Output the [x, y] coordinate of the center of the cell containing the given text.  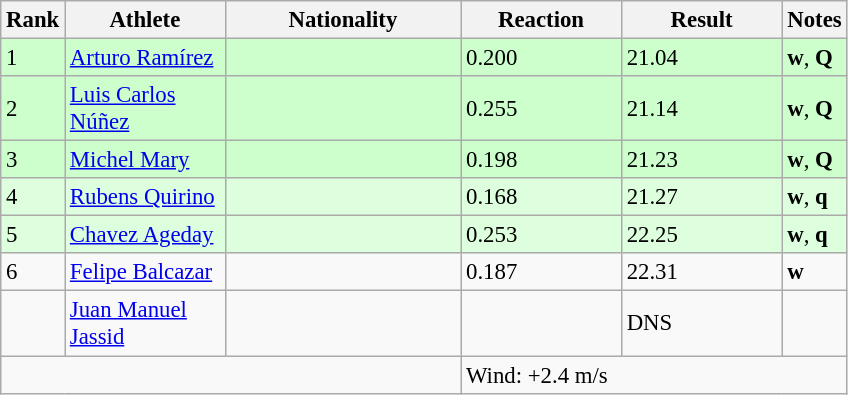
0.253 [542, 235]
Nationality [343, 20]
21.23 [702, 160]
Result [702, 20]
Athlete [146, 20]
21.04 [702, 58]
Wind: +2.4 m/s [654, 375]
Luis Carlos Núñez [146, 108]
4 [33, 197]
Rubens Quirino [146, 197]
Michel Mary [146, 160]
w [814, 273]
Rank [33, 20]
0.168 [542, 197]
0.198 [542, 160]
2 [33, 108]
5 [33, 235]
3 [33, 160]
22.25 [702, 235]
6 [33, 273]
Chavez Ageday [146, 235]
22.31 [702, 273]
Juan Manuel Jassid [146, 324]
21.27 [702, 197]
0.200 [542, 58]
0.255 [542, 108]
Notes [814, 20]
0.187 [542, 273]
DNS [702, 324]
Arturo Ramírez [146, 58]
21.14 [702, 108]
Felipe Balcazar [146, 273]
Reaction [542, 20]
1 [33, 58]
